Scan for the cell matching the given text and deliver its [X, Y] coordinate at center. 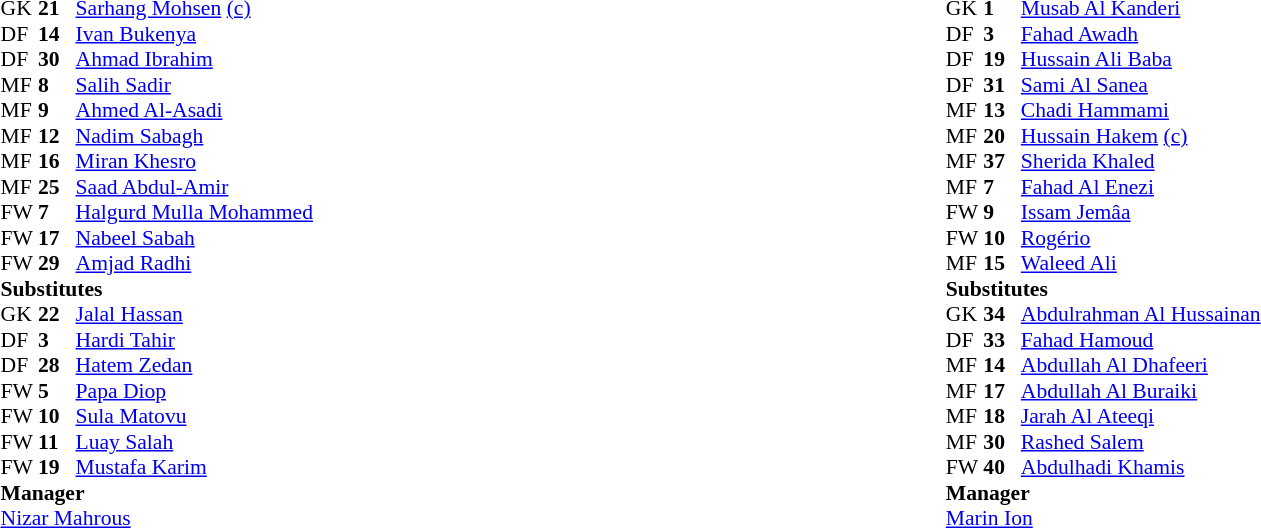
40 [1002, 467]
Jalal Hassan [194, 315]
Salih Sadir [194, 85]
Nadim Sabagh [194, 136]
13 [1002, 111]
Papa Diop [194, 391]
18 [1002, 417]
22 [57, 315]
37 [1002, 161]
Abdullah Al Buraiki [1141, 391]
Ahmad Ibrahim [194, 59]
15 [1002, 263]
Hatem Zedan [194, 365]
Issam Jemâa [1141, 213]
Fahad Hamoud [1141, 340]
Sula Matovu [194, 417]
Ivan Bukenya [194, 34]
Amjad Radhi [194, 263]
Fahad Al Enezi [1141, 187]
Waleed Ali [1141, 263]
Fahad Awadh [1141, 34]
33 [1002, 340]
Mustafa Karim [194, 467]
Saad Abdul-Amir [194, 187]
20 [1002, 136]
28 [57, 365]
Jarah Al Ateeqi [1141, 417]
31 [1002, 85]
16 [57, 161]
Miran Khesro [194, 161]
Halgurd Mulla Mohammed [194, 213]
12 [57, 136]
Hussain Ali Baba [1141, 59]
Luay Salah [194, 442]
Sami Al Sanea [1141, 85]
Chadi Hammami [1141, 111]
Rashed Salem [1141, 442]
Ahmed Al-Asadi [194, 111]
5 [57, 391]
Abdulrahman Al Hussainan [1141, 315]
Rogério [1141, 238]
Nabeel Sabah [194, 238]
Hussain Hakem (c) [1141, 136]
8 [57, 85]
Abdullah Al Dhafeeri [1141, 365]
Hardi Tahir [194, 340]
11 [57, 442]
Abdulhadi Khamis [1141, 467]
Sherida Khaled [1141, 161]
34 [1002, 315]
29 [57, 263]
25 [57, 187]
